Return [x, y] of the center of cell containing provided text 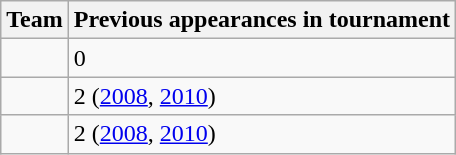
0 [262, 58]
Team [35, 20]
Previous appearances in tournament [262, 20]
